Detect which cell encompasses the target text, then output its (x, y) center coordinate. 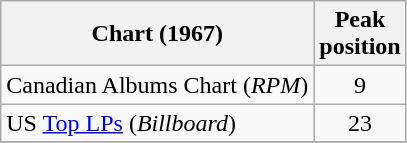
US Top LPs (Billboard) (158, 123)
Canadian Albums Chart (RPM) (158, 85)
23 (360, 123)
Chart (1967) (158, 34)
9 (360, 85)
Peakposition (360, 34)
